Return (x, y) of the center of cell containing provided text 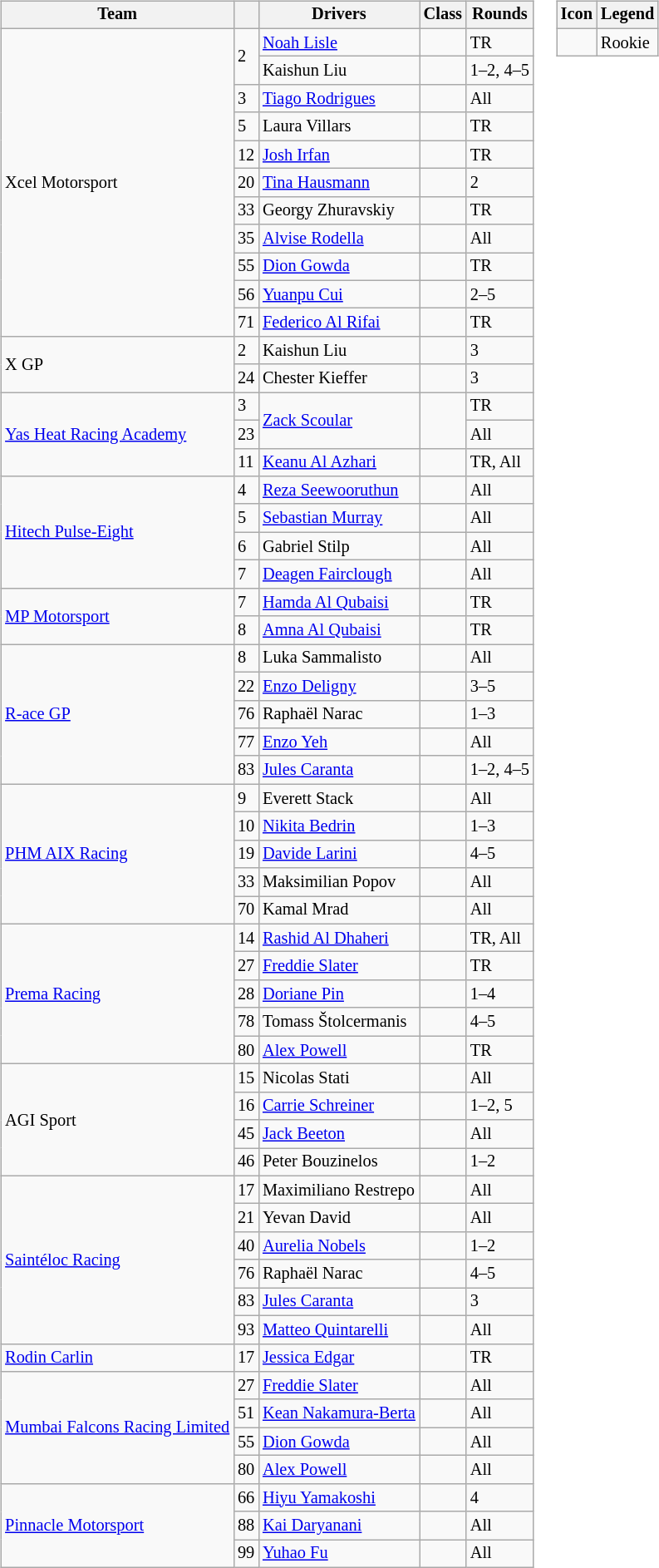
35 (246, 239)
Team (117, 15)
Yuanpu Cui (339, 294)
Aurelia Nobels (339, 1246)
R-ace GP (117, 714)
Enzo Yeh (339, 742)
Jack Beeton (339, 1134)
19 (246, 854)
Chester Kieffer (339, 378)
45 (246, 1134)
MP Motorsport (117, 615)
Amna Al Qubaisi (339, 630)
9 (246, 798)
46 (246, 1162)
2–5 (500, 294)
11 (246, 462)
Alvise Rodella (339, 239)
Jessica Edgar (339, 1358)
Reza Seewooruthun (339, 491)
Tiago Rodrigues (339, 99)
Maksimilian Popov (339, 882)
Davide Larini (339, 854)
70 (246, 910)
Deagen Fairclough (339, 574)
Yuhao Fu (339, 1554)
6 (246, 546)
Kamal Mrad (339, 910)
Laura Villars (339, 126)
Georgy Zhuravskiy (339, 210)
Rashid Al Dhaheri (339, 938)
12 (246, 155)
22 (246, 686)
Carrie Schreiner (339, 1106)
16 (246, 1106)
Everett Stack (339, 798)
56 (246, 294)
Doriane Pin (339, 994)
Pinnacle Motorsport (117, 1525)
Hamda Al Qubaisi (339, 602)
20 (246, 183)
77 (246, 742)
Maximiliano Restrepo (339, 1190)
Gabriel Stilp (339, 546)
Kai Daryanani (339, 1526)
21 (246, 1218)
Rodin Carlin (117, 1358)
71 (246, 323)
Matteo Quintarelli (339, 1329)
AGI Sport (117, 1121)
40 (246, 1246)
14 (246, 938)
Peter Bouzinelos (339, 1162)
Drivers (339, 15)
1–2, 5 (500, 1106)
Tomass Štolcermanis (339, 1022)
99 (246, 1554)
Yevan David (339, 1218)
88 (246, 1526)
Zack Scoular (339, 421)
15 (246, 1078)
Hiyu Yamakoshi (339, 1497)
Saintéloc Racing (117, 1260)
Sebastian Murray (339, 518)
Xcel Motorsport (117, 182)
66 (246, 1497)
X GP (117, 364)
Legend (627, 15)
Josh Irfan (339, 155)
Rookie (627, 42)
Icon (577, 15)
Prema Racing (117, 994)
Luka Sammalisto (339, 658)
Hitech Pulse-Eight (117, 532)
93 (246, 1329)
Yas Heat Racing Academy (117, 434)
Tina Hausmann (339, 183)
28 (246, 994)
PHM AIX Racing (117, 854)
Federico Al Rifai (339, 323)
51 (246, 1413)
78 (246, 1022)
Class (443, 15)
1–4 (500, 994)
Keanu Al Azhari (339, 462)
23 (246, 434)
Rounds (500, 15)
Nicolas Stati (339, 1078)
3–5 (500, 686)
Nikita Bedrin (339, 826)
24 (246, 378)
Kean Nakamura-Berta (339, 1413)
Enzo Deligny (339, 686)
Noah Lisle (339, 42)
Mumbai Falcons Racing Limited (117, 1428)
10 (246, 826)
